Find where the given text appears and provide that cell's center as (X, Y) coordinate. 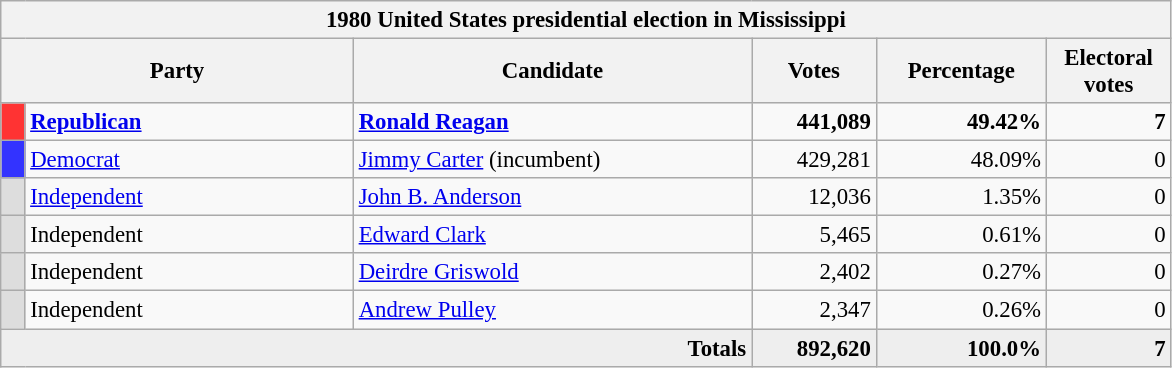
John B. Anderson (552, 197)
1980 United States presidential election in Mississippi (586, 20)
Party (178, 72)
0.27% (961, 273)
2,402 (814, 273)
Andrew Pulley (552, 310)
12,036 (814, 197)
1.35% (961, 197)
892,620 (814, 348)
Votes (814, 72)
Candidate (552, 72)
Percentage (961, 72)
0.26% (961, 310)
Republican (189, 122)
49.42% (961, 122)
Electoral votes (1108, 72)
2,347 (814, 310)
441,089 (814, 122)
Deirdre Griswold (552, 273)
0.61% (961, 235)
Edward Clark (552, 235)
Ronald Reagan (552, 122)
100.0% (961, 348)
Totals (376, 348)
5,465 (814, 235)
429,281 (814, 160)
Jimmy Carter (incumbent) (552, 160)
48.09% (961, 160)
Democrat (189, 160)
